From the cell containing the given text, extract its center point as (x, y) coordinate. 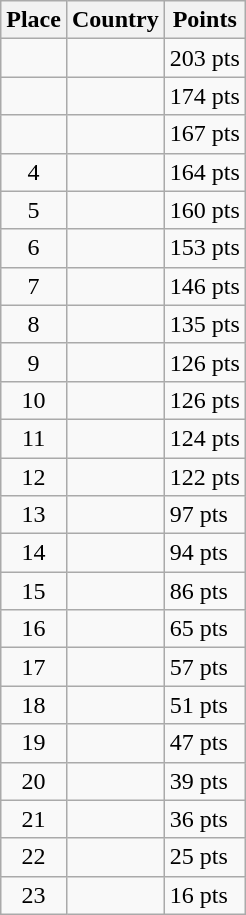
122 pts (204, 477)
97 pts (204, 515)
4 (34, 172)
Place (34, 20)
146 pts (204, 286)
153 pts (204, 248)
19 (34, 743)
18 (34, 705)
13 (34, 515)
86 pts (204, 591)
167 pts (204, 134)
160 pts (204, 210)
8 (34, 324)
7 (34, 286)
36 pts (204, 819)
135 pts (204, 324)
10 (34, 400)
124 pts (204, 438)
5 (34, 210)
22 (34, 857)
14 (34, 553)
16 (34, 629)
47 pts (204, 743)
51 pts (204, 705)
16 pts (204, 895)
Country (115, 20)
21 (34, 819)
174 pts (204, 96)
39 pts (204, 781)
203 pts (204, 58)
23 (34, 895)
20 (34, 781)
65 pts (204, 629)
12 (34, 477)
25 pts (204, 857)
164 pts (204, 172)
17 (34, 667)
9 (34, 362)
6 (34, 248)
11 (34, 438)
Points (204, 20)
57 pts (204, 667)
94 pts (204, 553)
15 (34, 591)
